Determine the (x, y) coordinate at the center of the cell enclosing the given text.  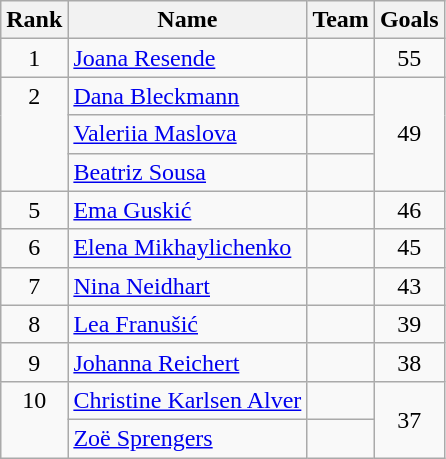
Elena Mikhaylichenko (188, 248)
8 (34, 324)
Team (341, 20)
Ema Guskić (188, 210)
Lea Franušić (188, 324)
Beatriz Sousa (188, 172)
Name (188, 20)
38 (409, 362)
Zoë Sprengers (188, 438)
Rank (34, 20)
Valeriia Maslova (188, 134)
Dana Bleckmann (188, 96)
43 (409, 286)
5 (34, 210)
55 (409, 58)
2 (34, 134)
1 (34, 58)
7 (34, 286)
49 (409, 134)
Nina Neidhart (188, 286)
10 (34, 419)
Johanna Reichert (188, 362)
9 (34, 362)
39 (409, 324)
Christine Karlsen Alver (188, 400)
37 (409, 419)
Goals (409, 20)
6 (34, 248)
Joana Resende (188, 58)
45 (409, 248)
46 (409, 210)
